Identify which cell holds the provided text, then report its (x, y) central coordinate. 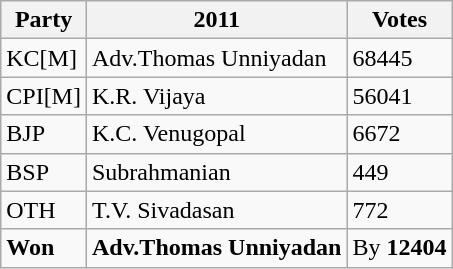
56041 (400, 96)
BJP (44, 134)
2011 (216, 20)
68445 (400, 58)
By 12404 (400, 248)
OTH (44, 210)
BSP (44, 172)
Won (44, 248)
Party (44, 20)
T.V. Sivadasan (216, 210)
CPI[M] (44, 96)
772 (400, 210)
Votes (400, 20)
K.C. Venugopal (216, 134)
K.R. Vijaya (216, 96)
6672 (400, 134)
KC[M] (44, 58)
Subrahmanian (216, 172)
449 (400, 172)
